From the cell containing the given text, extract its center point as [X, Y] coordinate. 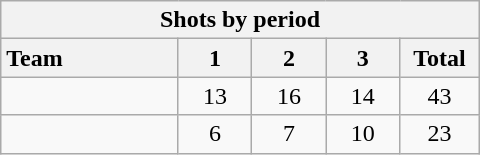
Total [440, 58]
Team [90, 58]
43 [440, 96]
2 [289, 58]
1 [215, 58]
3 [363, 58]
13 [215, 96]
10 [363, 134]
7 [289, 134]
Shots by period [240, 20]
23 [440, 134]
6 [215, 134]
14 [363, 96]
16 [289, 96]
